From the cell containing the given text, extract its center point as (X, Y) coordinate. 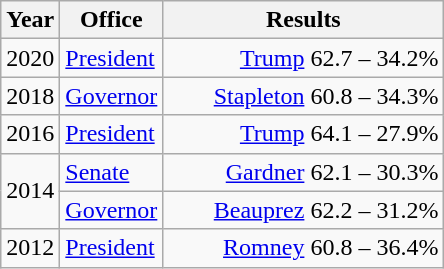
Senate (112, 172)
Year (30, 20)
Trump 62.7 – 34.2% (304, 58)
2018 (30, 96)
2014 (30, 191)
Gardner 62.1 – 30.3% (304, 172)
Stapleton 60.8 – 34.3% (304, 96)
Romney 60.8 – 36.4% (304, 248)
2012 (30, 248)
Results (304, 20)
2016 (30, 134)
Trump 64.1 – 27.9% (304, 134)
Beauprez 62.2 – 31.2% (304, 210)
2020 (30, 58)
Office (112, 20)
